Search for the cell housing the specified text and yield its (X, Y) center coordinate. 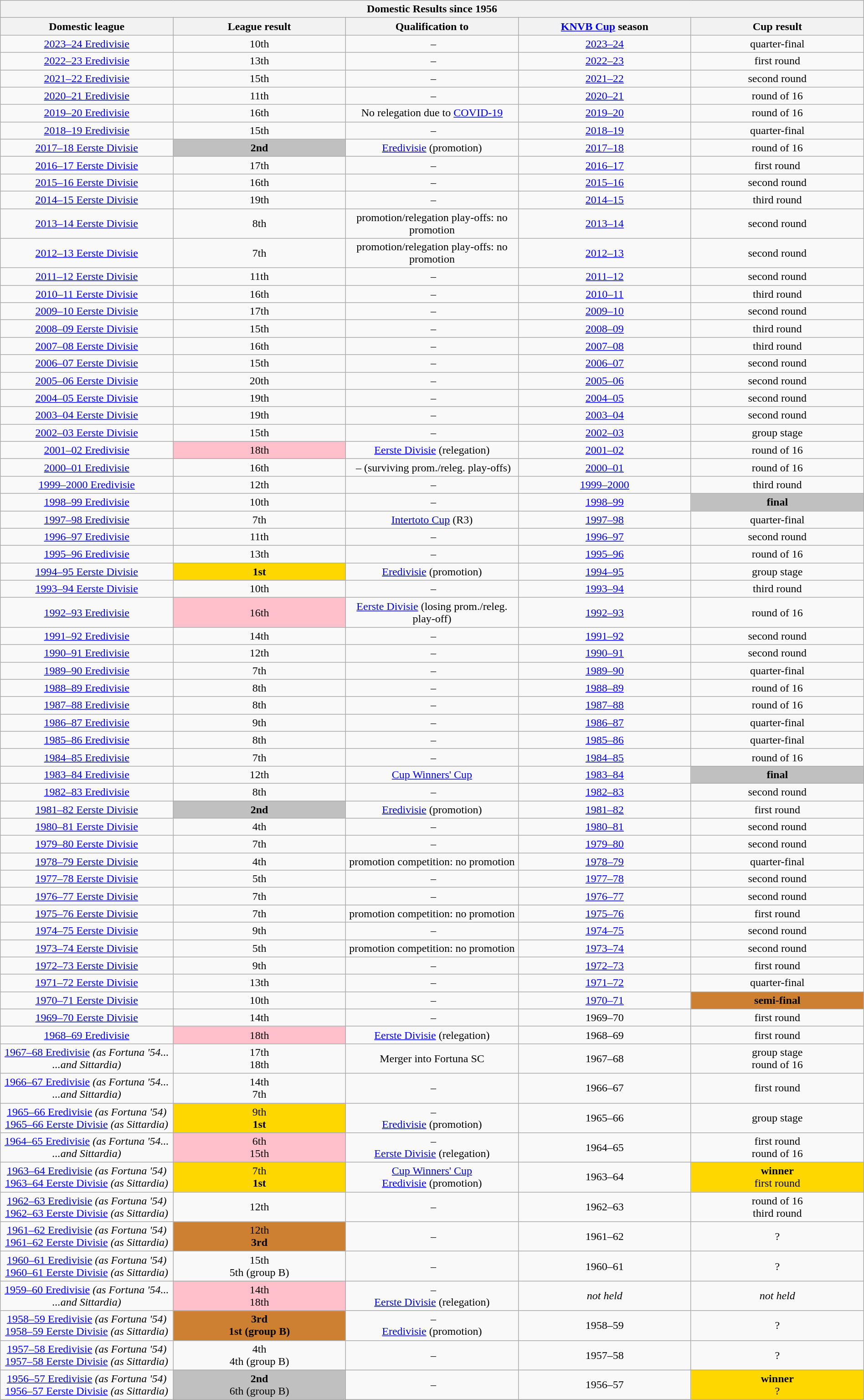
1987–88 Eredivisie (87, 705)
2019–20 (604, 113)
1981–82 (604, 809)
1960–61 (604, 1266)
1972–73 (604, 966)
1976–77 (604, 896)
Cup result (777, 26)
1967–68 Eredivisie (as Fortuna '54... ...and Sittardia) (87, 1059)
2004–05 Eerste Divisie (87, 398)
1997–98 Eredivisie (87, 519)
2008–09 (604, 329)
1993–94 (604, 589)
2005–06 Eerste Divisie (87, 381)
2013–14 (604, 223)
1989–90 (604, 671)
1998–99 (604, 502)
2003–04 (604, 415)
1967–68 (604, 1059)
1961–62 (604, 1236)
1989–90 Eredivisie (87, 671)
1963–64 (604, 1177)
1965–66 Eredivisie (as Fortuna '54) 1965–66 Eerste Divisie (as Sittardia) (87, 1118)
1962–63 Eredivisie (as Fortuna '54) 1962–63 Eerste Divisie (as Sittardia) (87, 1207)
2022–23 Eredivisie (87, 61)
1970–71 Eerste Divisie (87, 1000)
1975–76 (604, 914)
2017–18 (604, 148)
2019–20 Eredivisie (87, 113)
1984–85 Eredivisie (87, 757)
1997–98 (604, 519)
2011–12 Eerste Divisie (87, 277)
1991–92 (604, 636)
2011–12 (604, 277)
– (surviving prom./releg. play-offs) (432, 467)
1993–94 Eerste Divisie (87, 589)
1959–60 Eredivisie (as Fortuna '54... ...and Sittardia) (87, 1296)
1994–95 (604, 572)
1984–85 (604, 757)
1996–97 (604, 537)
1995–96 (604, 554)
6th 15th (260, 1148)
14th 18th (260, 1296)
1988–89 (604, 688)
2016–17 Eerste Divisie (87, 165)
Intertoto Cup (R3) (432, 519)
winner first round (777, 1177)
2015–16 (604, 182)
1976–77 Eerste Divisie (87, 896)
2013–14 Eerste Divisie (87, 223)
1980–81 (604, 827)
1990–91 Eredivisie (87, 653)
3rd 1st (group B) (260, 1326)
2007–08 Eerste Divisie (87, 346)
1992–93 (604, 613)
Domestic Results since 1956 (432, 9)
1987–88 (604, 705)
2023–24 Eredivisie (87, 44)
1983–84 (604, 775)
20th (260, 381)
1990–91 (604, 653)
1964–65 Eredivisie (as Fortuna '54... ...and Sittardia) (87, 1148)
2014–15 (604, 200)
2016–17 (604, 165)
1968–69 Eredivisie (87, 1035)
1992–93 Eredivisie (87, 613)
1999–2000 (604, 485)
2022–23 (604, 61)
1972–73 Eerste Divisie (87, 966)
Domestic league (87, 26)
1962–63 (604, 1207)
2023–24 (604, 44)
2002–03 Eerste Divisie (87, 433)
4th 4th (group B) (260, 1355)
1969–70 Eerste Divisie (87, 1018)
2012–13 Eerste Divisie (87, 253)
2003–04 Eerste Divisie (87, 415)
1973–74 (604, 948)
1986–87 Eredivisie (87, 723)
2018–19 Eredivisie (87, 130)
Cup Winners' Cup (432, 775)
1958–59 Eredivisie (as Fortuna '54) 1958–59 Eerste Divisie (as Sittardia) (87, 1326)
2000–01 Eredivisie (87, 467)
2000–01 (604, 467)
1999–2000 Eredivisie (87, 485)
round of 16 third round (777, 1207)
9th 1st (260, 1118)
1974–75 (604, 931)
1974–75 Eerste Divisie (87, 931)
2nd 6th (group B) (260, 1385)
2014–15 Eerste Divisie (87, 200)
15th 5th (group B) (260, 1266)
1956–57 (604, 1385)
2008–09 Eerste Divisie (87, 329)
1985–86 Eredivisie (87, 740)
1960–61 Eredivisie (as Fortuna '54) 1960–61 Eerste Divisie (as Sittardia) (87, 1266)
Merger into Fortuna SC (432, 1059)
2012–13 (604, 253)
1957–58 (604, 1355)
1996–97 Eredivisie (87, 537)
2017–18 Eerste Divisie (87, 148)
2015–16 Eerste Divisie (87, 182)
1988–89 Eredivisie (87, 688)
1977–78 Eerste Divisie (87, 879)
2020–21 Eredivisie (87, 96)
1986–87 (604, 723)
No relegation due to COVID-19 (432, 113)
League result (260, 26)
1971–72 (604, 983)
1957–58 Eredivisie (as Fortuna '54) 1957–58 Eerste Divisie (as Sittardia) (87, 1355)
2001–02 Eredivisie (87, 450)
1965–66 (604, 1118)
1991–92 Eredivisie (87, 636)
1983–84 Eredivisie (87, 775)
1978–79 Eerste Divisie (87, 862)
1st (260, 572)
2002–03 (604, 433)
1958–59 (604, 1326)
Qualification to (432, 26)
2001–02 (604, 450)
1982–83 Eredivisie (87, 792)
Cup Winners' Cup Eredivisie (promotion) (432, 1177)
1966–67 (604, 1088)
12th 3rd (260, 1236)
1971–72 Eerste Divisie (87, 983)
1975–76 Eerste Divisie (87, 914)
17th 18th (260, 1059)
2010–11 (604, 294)
1995–96 Eredivisie (87, 554)
semi-final (777, 1000)
1980–81 Eerste Divisie (87, 827)
2005–06 (604, 381)
1981–82 Eerste Divisie (87, 809)
2018–19 (604, 130)
1963–64 Eredivisie (as Fortuna '54) 1963–64 Eerste Divisie (as Sittardia) (87, 1177)
2004–05 (604, 398)
1982–83 (604, 792)
1979–80 (604, 844)
group stage round of 16 (777, 1059)
1961–62 Eredivisie (as Fortuna '54) 1961–62 Eerste Divisie (as Sittardia) (87, 1236)
1978–79 (604, 862)
2010–11 Eerste Divisie (87, 294)
1998–99 Eredivisie (87, 502)
1966–67 Eredivisie (as Fortuna '54... ...and Sittardia) (87, 1088)
1977–78 (604, 879)
1970–71 (604, 1000)
2009–10 (604, 311)
2006–07 (604, 363)
2007–08 (604, 346)
1985–86 (604, 740)
2006–07 Eerste Divisie (87, 363)
1969–70 (604, 1018)
first round round of 16 (777, 1148)
1973–74 Eerste Divisie (87, 948)
winner ? (777, 1385)
Eerste Divisie (losing prom./releg. play-off) (432, 613)
KNVB Cup season (604, 26)
1979–80 Eerste Divisie (87, 844)
1964–65 (604, 1148)
2021–22 Eredivisie (87, 78)
2009–10 Eerste Divisie (87, 311)
1968–69 (604, 1035)
14th 7th (260, 1088)
1994–95 Eerste Divisie (87, 572)
2020–21 (604, 96)
1956–57 Eredivisie (as Fortuna '54) 1956–57 Eerste Divisie (as Sittardia) (87, 1385)
2021–22 (604, 78)
7th 1st (260, 1177)
